Scan for the cell matching the given text and deliver its (X, Y) coordinate at center. 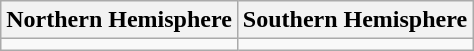
Southern Hemisphere (354, 20)
Northern Hemisphere (120, 20)
